Pinpoint the cell where the given text exists, returning its (x, y) midpoint coordinate. 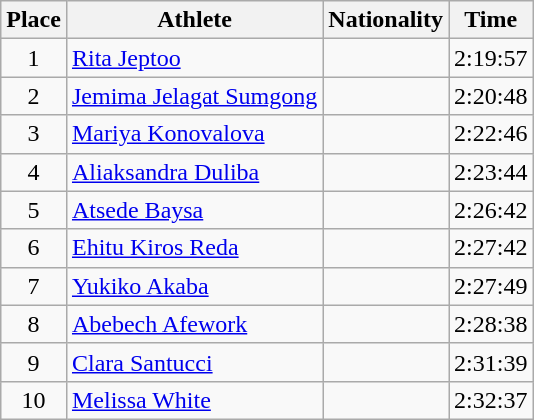
Clara Santucci (194, 362)
6 (34, 248)
2:27:49 (491, 286)
Place (34, 20)
10 (34, 400)
Ehitu Kiros Reda (194, 248)
4 (34, 172)
2:27:42 (491, 248)
Aliaksandra Duliba (194, 172)
2:28:38 (491, 324)
2:19:57 (491, 58)
Nationality (386, 20)
2:26:42 (491, 210)
2:20:48 (491, 96)
Atsede Baysa (194, 210)
Yukiko Akaba (194, 286)
8 (34, 324)
7 (34, 286)
Jemima Jelagat Sumgong (194, 96)
2:23:44 (491, 172)
1 (34, 58)
Mariya Konovalova (194, 134)
Abebech Afework (194, 324)
5 (34, 210)
2:31:39 (491, 362)
2:22:46 (491, 134)
9 (34, 362)
3 (34, 134)
Athlete (194, 20)
2:32:37 (491, 400)
Melissa White (194, 400)
2 (34, 96)
Rita Jeptoo (194, 58)
Time (491, 20)
